For the text-containing cell, return its midpoint in (x, y) coordinate format. 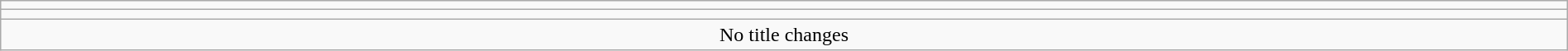
No title changes (784, 35)
